Search for the cell housing the specified text and yield its [X, Y] center coordinate. 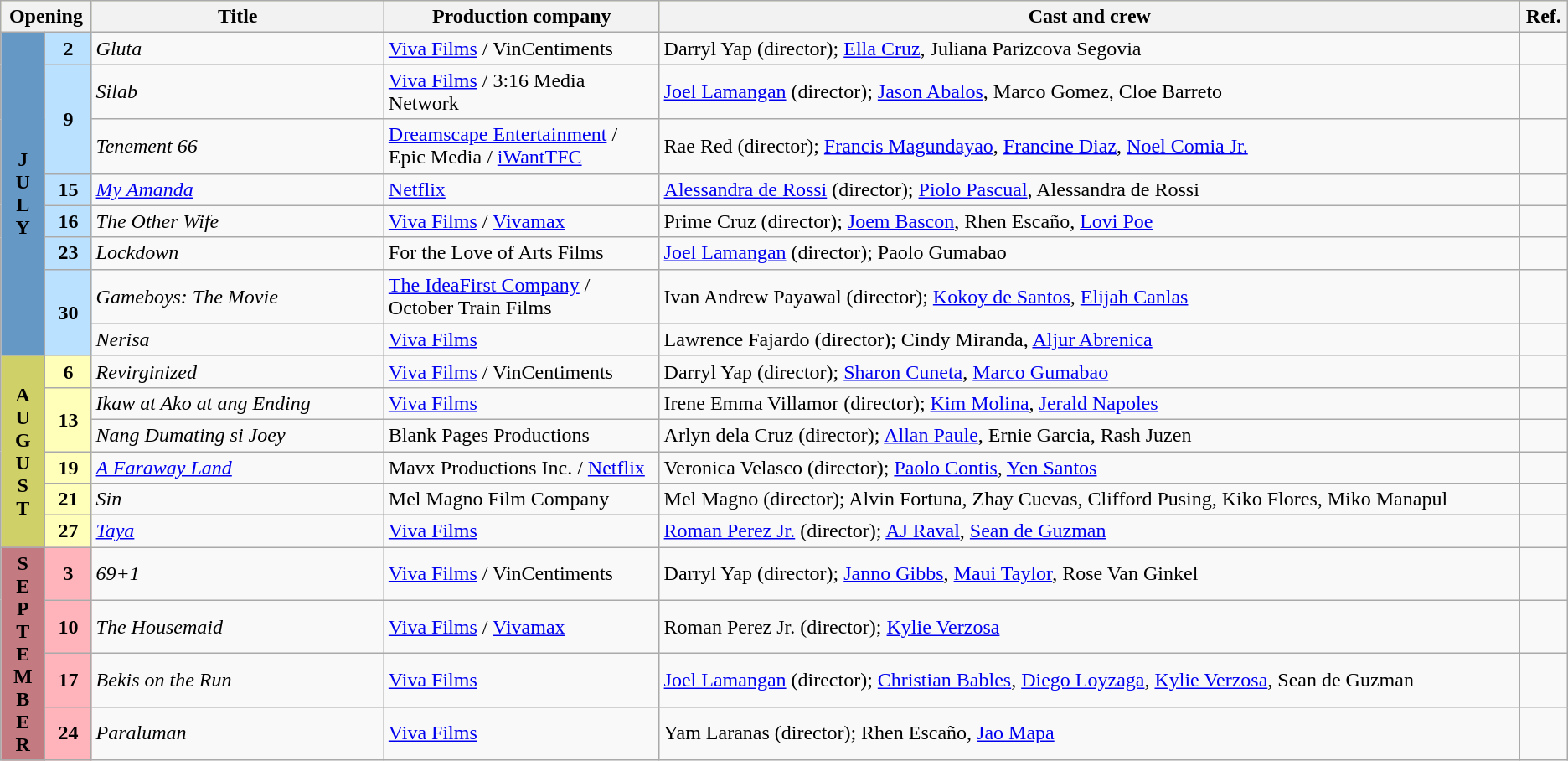
2 [69, 49]
Lockdown [238, 253]
24 [69, 733]
Mel Magno Film Company [521, 500]
A Faraway Land [238, 467]
Tenement 66 [238, 146]
Viva Films / 3:16 Media Network [521, 92]
Joel Lamangan (director); Christian Bables, Diego Loyzaga, Kylie Verzosa, Sean de Guzman [1089, 681]
The IdeaFirst Company / October Train Films [521, 297]
Roman Perez Jr. (director); AJ Raval, Sean de Guzman [1089, 531]
21 [69, 500]
Production company [521, 17]
Rae Red (director); Francis Magundayao, Francine Diaz, Noel Comia Jr. [1089, 146]
9 [69, 119]
Opening [46, 17]
30 [69, 312]
27 [69, 531]
Darryl Yap (director); Janno Gibbs, Maui Taylor, Rose Van Ginkel [1089, 574]
Mel Magno (director); Alvin Fortuna, Zhay Cuevas, Clifford Pusing, Kiko Flores, Miko Manapul [1089, 500]
6 [69, 371]
The Housemaid [238, 627]
Joel Lamangan (director); Jason Abalos, Marco Gomez, Cloe Barreto [1089, 92]
Prime Cruz (director); Joem Bascon, Rhen Escaño, Lovi Poe [1089, 221]
My Amanda [238, 189]
Gameboys: The Movie [238, 297]
Arlyn dela Cruz (director); Allan Paule, Ernie Garcia, Rash Juzen [1089, 435]
69+1 [238, 574]
Nerisa [238, 339]
The Other Wife [238, 221]
Bekis on the Run [238, 681]
Silab [238, 92]
Sin [238, 500]
Joel Lamangan (director); Paolo Gumabao [1089, 253]
Darryl Yap (director); Sharon Cuneta, Marco Gumabao [1089, 371]
23 [69, 253]
10 [69, 627]
For the Love of Arts Films [521, 253]
Alessandra de Rossi (director); Piolo Pascual, Alessandra de Rossi [1089, 189]
Nang Dumating si Joey [238, 435]
Mavx Productions Inc. / Netflix [521, 467]
Yam Laranas (director); Rhen Escaño, Jao Mapa [1089, 733]
Lawrence Fajardo (director); Cindy Miranda, Aljur Abrenica [1089, 339]
13 [69, 419]
Netflix [521, 189]
Title [238, 17]
Veronica Velasco (director); Paolo Contis, Yen Santos [1089, 467]
16 [69, 221]
Dreamscape Entertainment / Epic Media / iWantTFC [521, 146]
15 [69, 189]
Ikaw at Ako at ang Ending [238, 403]
17 [69, 681]
Irene Emma Villamor (director); Kim Molina, Jerald Napoles [1089, 403]
Revirginized [238, 371]
Ref. [1543, 17]
Cast and crew [1089, 17]
SEPTEMBER [23, 654]
Darryl Yap (director); Ella Cruz, Juliana Parizcova Segovia [1089, 49]
Gluta [238, 49]
19 [69, 467]
Ivan Andrew Payawal (director); Kokoy de Santos, Elijah Canlas [1089, 297]
JULY [23, 194]
3 [69, 574]
Roman Perez Jr. (director); Kylie Verzosa [1089, 627]
AUGUST [23, 451]
Paraluman [238, 733]
Taya [238, 531]
Blank Pages Productions [521, 435]
